For the text-containing cell, return its midpoint in (X, Y) coordinate format. 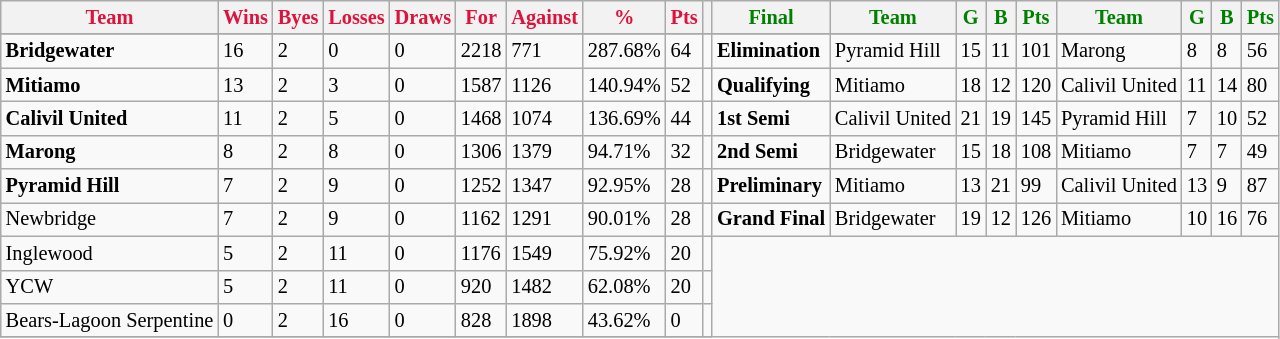
44 (684, 118)
43.62% (624, 320)
2nd Semi (771, 152)
Wins (246, 17)
771 (544, 51)
1549 (544, 253)
1468 (481, 118)
2218 (481, 51)
32 (684, 152)
120 (1036, 85)
90.01% (624, 219)
Final (771, 17)
1162 (481, 219)
1074 (544, 118)
92.95% (624, 186)
920 (481, 287)
Draws (423, 17)
76 (1260, 219)
1126 (544, 85)
80 (1260, 85)
126 (1036, 219)
62.08% (624, 287)
Grand Final (771, 219)
% (624, 17)
Losses (356, 17)
Qualifying (771, 85)
YCW (110, 287)
1587 (481, 85)
64 (684, 51)
108 (1036, 152)
Preliminary (771, 186)
1st Semi (771, 118)
Inglewood (110, 253)
140.94% (624, 85)
Elimination (771, 51)
1291 (544, 219)
94.71% (624, 152)
828 (481, 320)
87 (1260, 186)
75.92% (624, 253)
49 (1260, 152)
56 (1260, 51)
287.68% (624, 51)
1482 (544, 287)
136.69% (624, 118)
Bears-Lagoon Serpentine (110, 320)
1252 (481, 186)
1379 (544, 152)
14 (1227, 85)
99 (1036, 186)
Newbridge (110, 219)
1176 (481, 253)
1347 (544, 186)
For (481, 17)
1306 (481, 152)
145 (1036, 118)
Against (544, 17)
1898 (544, 320)
3 (356, 85)
101 (1036, 51)
Byes (298, 17)
